Search for the cell housing the specified text and yield its [X, Y] center coordinate. 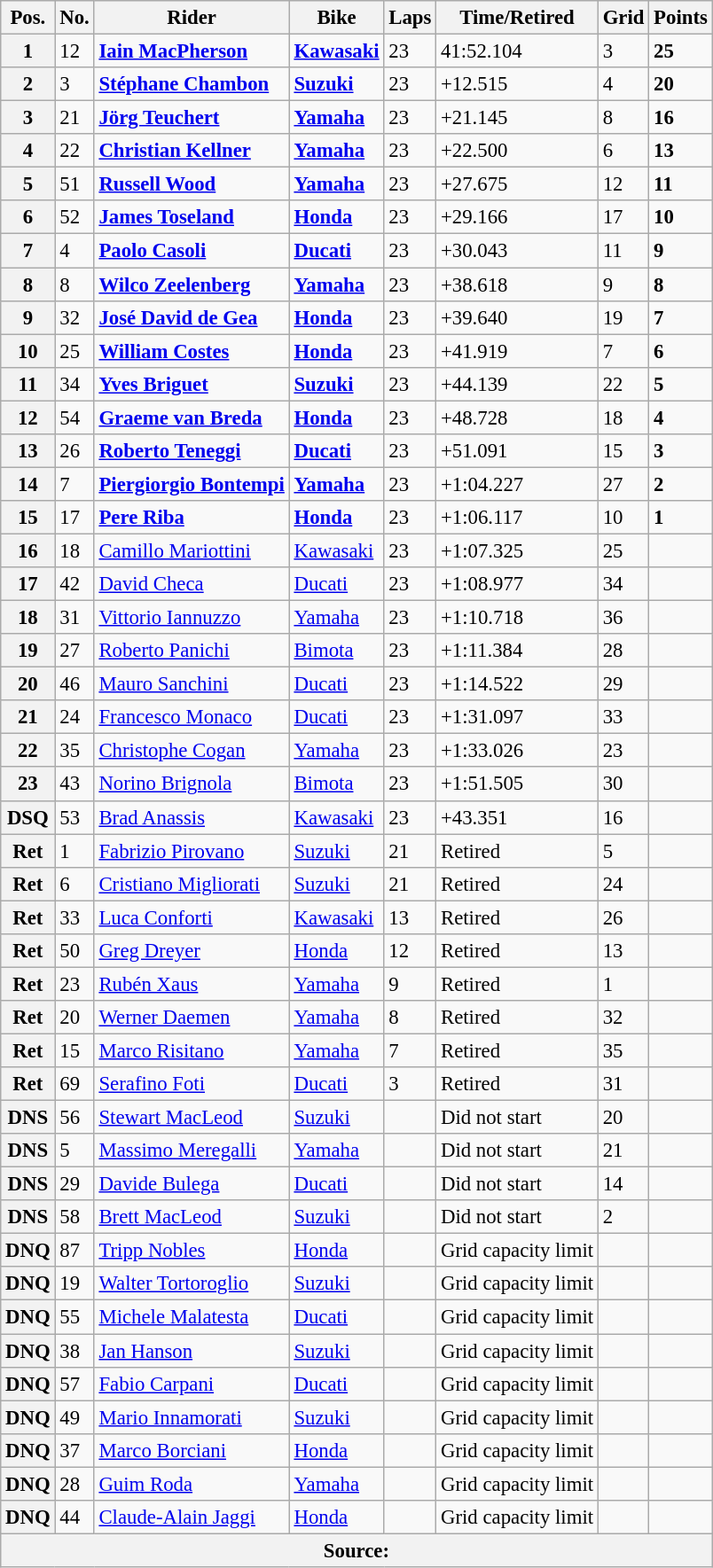
Wilco Zeelenberg [192, 285]
Pere Riba [192, 518]
David Checa [192, 584]
+39.640 [518, 317]
Pos. [28, 18]
Claude-Alain Jaggi [192, 1517]
DSQ [28, 817]
43 [74, 784]
Yves Briguet [192, 384]
+1:10.718 [518, 618]
55 [74, 1317]
Massimo Meregalli [192, 1151]
54 [74, 417]
+51.091 [518, 451]
49 [74, 1417]
James Toseland [192, 217]
No. [74, 18]
37 [74, 1450]
Time/Retired [518, 18]
Tripp Nobles [192, 1251]
Points [681, 18]
87 [74, 1251]
Piergiorgio Bontempi [192, 484]
Luca Conforti [192, 917]
Fabio Carpani [192, 1384]
Walter Tortoroglio [192, 1284]
Laps [410, 18]
Francesco Monaco [192, 717]
53 [74, 817]
Stéphane Chambon [192, 84]
51 [74, 184]
+22.500 [518, 151]
56 [74, 1118]
Camillo Mariottini [192, 550]
Norino Brignola [192, 784]
+48.728 [518, 417]
Jörg Teuchert [192, 118]
Rubén Xaus [192, 984]
Marco Borciani [192, 1450]
Werner Daemen [192, 1018]
Christian Kellner [192, 151]
69 [74, 1084]
Serafino Foti [192, 1084]
Brad Anassis [192, 817]
Jan Hanson [192, 1351]
Rider [192, 18]
Paolo Casoli [192, 251]
+1:06.117 [518, 518]
+1:04.227 [518, 484]
+29.166 [518, 217]
Grid [623, 18]
Roberto Teneggi [192, 451]
+1:31.097 [518, 717]
Vittorio Iannuzzo [192, 618]
+1:14.522 [518, 684]
+21.145 [518, 118]
Russell Wood [192, 184]
Fabrizio Pirovano [192, 851]
Brett MacLeod [192, 1217]
+1:08.977 [518, 584]
Iain MacPherson [192, 51]
+27.675 [518, 184]
Bike [337, 18]
Greg Dreyer [192, 951]
Source: [356, 1550]
William Costes [192, 351]
Cristiano Migliorati [192, 884]
Mario Innamorati [192, 1417]
Guim Roda [192, 1484]
+41.919 [518, 351]
Marco Risitano [192, 1050]
+12.515 [518, 84]
57 [74, 1384]
Mauro Sanchini [192, 684]
Stewart MacLeod [192, 1118]
36 [623, 618]
+30.043 [518, 251]
Graeme van Breda [192, 417]
46 [74, 684]
+1:33.026 [518, 751]
30 [623, 784]
58 [74, 1217]
41:52.104 [518, 51]
José David de Gea [192, 317]
Christophe Cogan [192, 751]
Davide Bulega [192, 1184]
52 [74, 217]
Roberto Panichi [192, 651]
+1:07.325 [518, 550]
+1:51.505 [518, 784]
42 [74, 584]
+1:11.384 [518, 651]
50 [74, 951]
+44.139 [518, 384]
+38.618 [518, 285]
44 [74, 1517]
Michele Malatesta [192, 1317]
38 [74, 1351]
+43.351 [518, 817]
